Locate the cell with the specified text and output its [x, y] center coordinate. 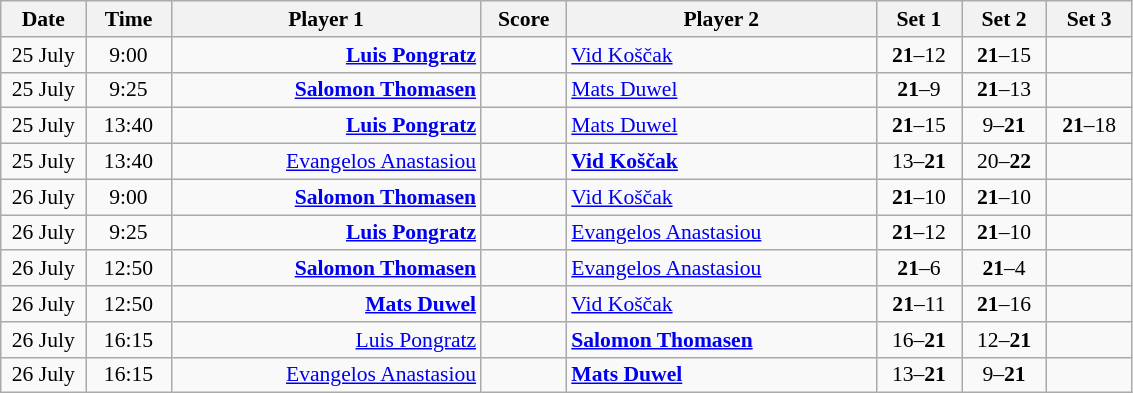
Score [524, 19]
Set 3 [1090, 19]
21–9 [918, 90]
16–21 [918, 340]
Date [44, 19]
Player 1 [326, 19]
21–13 [1004, 90]
Time [128, 19]
21–18 [1090, 126]
21–16 [1004, 304]
20–22 [1004, 162]
21–6 [918, 269]
21–4 [1004, 269]
Set 1 [918, 19]
21–11 [918, 304]
Set 2 [1004, 19]
Player 2 [721, 19]
12–21 [1004, 340]
